Identify which cell holds the provided text, then report its [X, Y] central coordinate. 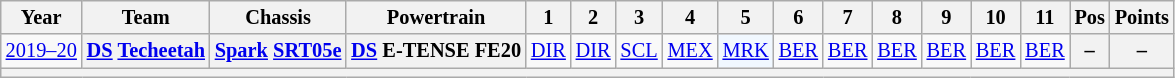
1 [548, 17]
DS Techeetah [146, 51]
7 [848, 17]
6 [798, 17]
8 [896, 17]
MEX [690, 51]
2 [594, 17]
5 [746, 17]
MRK [746, 51]
Spark SRT05e [278, 51]
10 [996, 17]
Points [1142, 17]
Pos [1090, 17]
4 [690, 17]
2019–20 [42, 51]
SCL [640, 51]
11 [1044, 17]
3 [640, 17]
Chassis [278, 17]
Powertrain [436, 17]
DS E-TENSE FE20 [436, 51]
Year [42, 17]
Team [146, 17]
9 [946, 17]
